Find where the given text appears and provide that cell's center as (X, Y) coordinate. 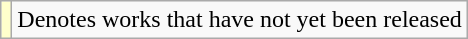
Denotes works that have not yet been released (240, 20)
